Output the [x, y] coordinate of the center of the cell containing the given text.  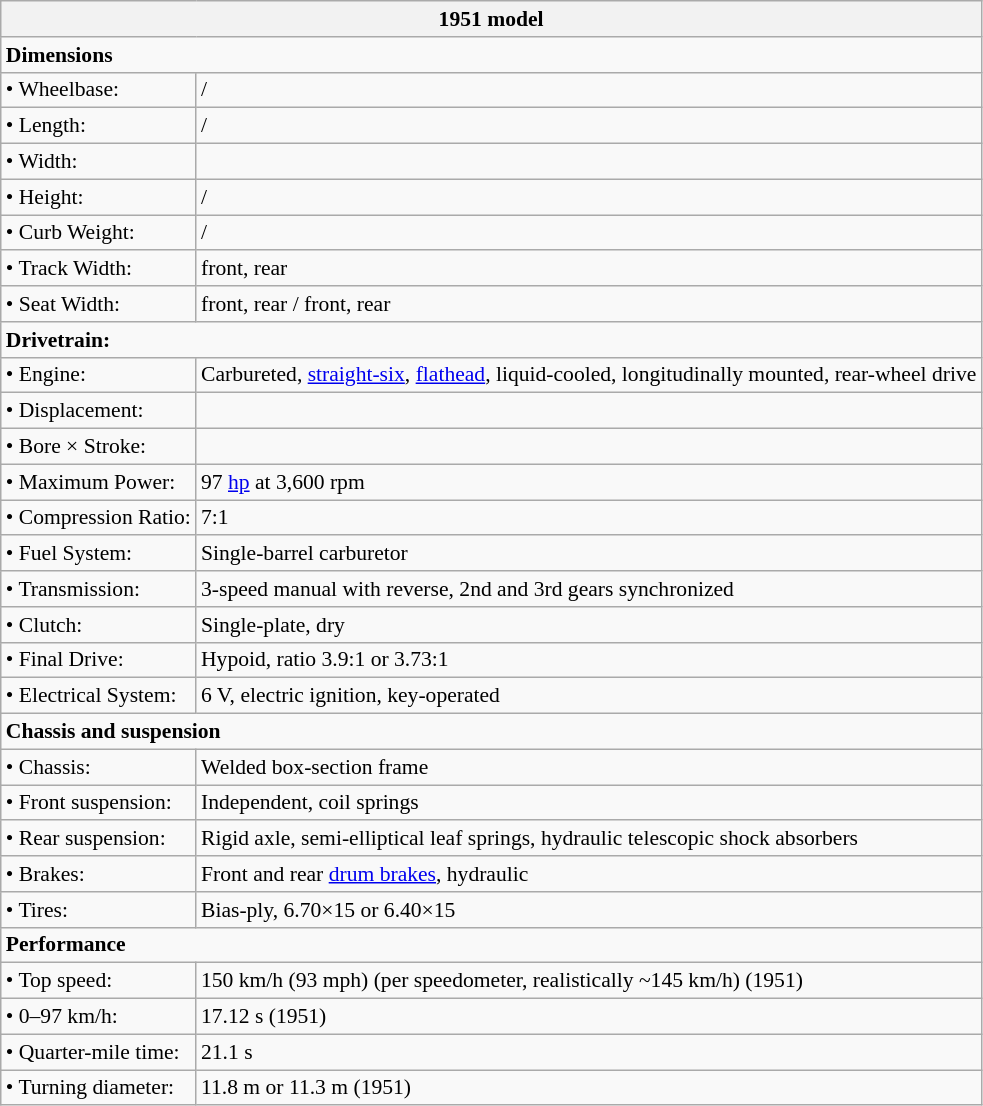
11.8 m or 11.3 m (1951) [588, 1088]
Independent, coil springs [588, 803]
• Wheelbase: [98, 90]
• Tires: [98, 910]
Single-barrel carburetor [588, 554]
• 0–97 km/h: [98, 1017]
Single-plate, dry [588, 625]
• Turning diameter: [98, 1088]
Bias-ply, 6.70×15 or 6.40×15 [588, 910]
• Fuel System: [98, 554]
Carbureted, straight-six, flathead, liquid-cooled, longitudinally mounted, rear-wheel drive [588, 375]
• Engine: [98, 375]
• Final Drive: [98, 660]
Welded box-section frame [588, 767]
• Rear suspension: [98, 839]
• Width: [98, 162]
front, rear / front, rear [588, 304]
Rigid axle, semi-elliptical leaf springs, hydraulic telescopic shock absorbers [588, 839]
7:1 [588, 518]
Performance [492, 945]
• Electrical System: [98, 696]
• Brakes: [98, 874]
• Transmission: [98, 589]
• Top speed: [98, 981]
• Quarter-mile time: [98, 1052]
• Curb Weight: [98, 233]
6 V, electric ignition, key-operated [588, 696]
• Bore × Stroke: [98, 447]
• Front suspension: [98, 803]
21.1 s [588, 1052]
150 km/h (93 mph) (per speedometer, realistically ~145 km/h) (1951) [588, 981]
Front and rear drum brakes, hydraulic [588, 874]
Dimensions [492, 55]
• Track Width: [98, 269]
1951 model [492, 19]
• Chassis: [98, 767]
Drivetrain: [492, 340]
Hypoid, ratio 3.9:1 or 3.73:1 [588, 660]
• Length: [98, 126]
• Height: [98, 197]
3-speed manual with reverse, 2nd and 3rd gears synchronized [588, 589]
17.12 s (1951) [588, 1017]
front, rear [588, 269]
• Maximum Power: [98, 482]
• Displacement: [98, 411]
• Compression Ratio: [98, 518]
Chassis and suspension [492, 732]
• Clutch: [98, 625]
97 hp at 3,600 rpm [588, 482]
• Seat Width: [98, 304]
